Identify which cell holds the provided text, then report its [x, y] central coordinate. 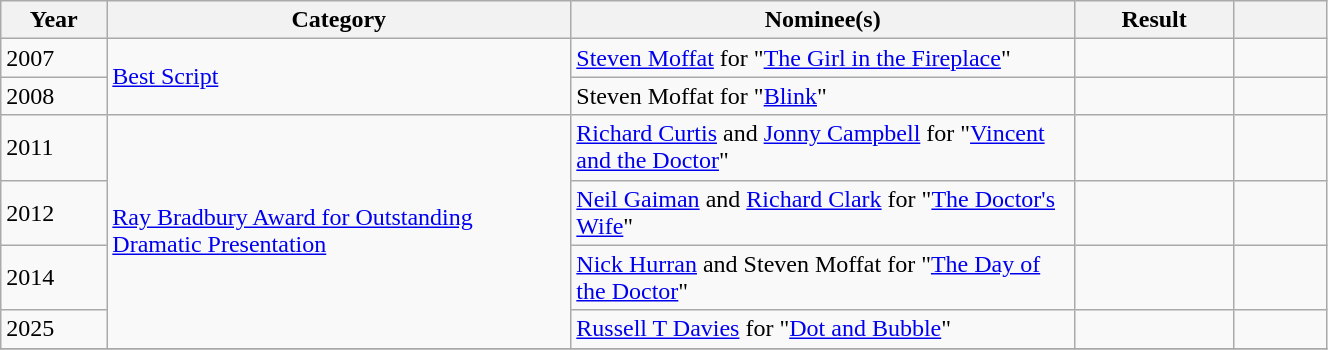
Nominee(s) [823, 20]
Ray Bradbury Award for Outstanding Dramatic Presentation [339, 232]
Category [339, 20]
2025 [54, 329]
Year [54, 20]
Russell T Davies for "Dot and Bubble" [823, 329]
Steven Moffat for "The Girl in the Fireplace" [823, 58]
2008 [54, 96]
Richard Curtis and Jonny Campbell for "Vincent and the Doctor" [823, 148]
2014 [54, 278]
Steven Moffat for "Blink" [823, 96]
Nick Hurran and Steven Moffat for "The Day of the Doctor" [823, 278]
Best Script [339, 77]
2012 [54, 212]
Neil Gaiman and Richard Clark for "The Doctor's Wife" [823, 212]
2011 [54, 148]
Result [1154, 20]
2007 [54, 58]
